Detect which cell encompasses the target text, then output its [x, y] center coordinate. 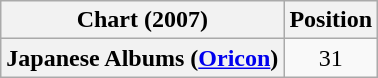
31 [331, 58]
Chart (2007) [142, 20]
Position [331, 20]
Japanese Albums (Oricon) [142, 58]
